Extract the [x, y] coordinate from the center of the cell holding the provided text.  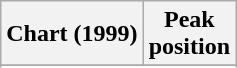
Chart (1999) [72, 34]
Peakposition [189, 34]
